Detect which cell encompasses the target text, then output its (x, y) center coordinate. 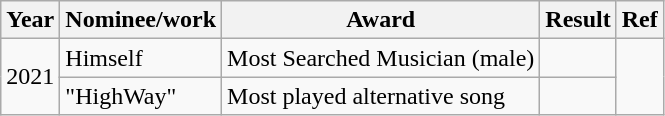
Himself (141, 58)
Award (381, 20)
Most Searched Musician (male) (381, 58)
Year (30, 20)
Most played alternative song (381, 96)
"HighWay" (141, 96)
Ref (640, 20)
Result (578, 20)
2021 (30, 77)
Nominee/work (141, 20)
